Extract the (X, Y) coordinate from the center of the cell holding the provided text.  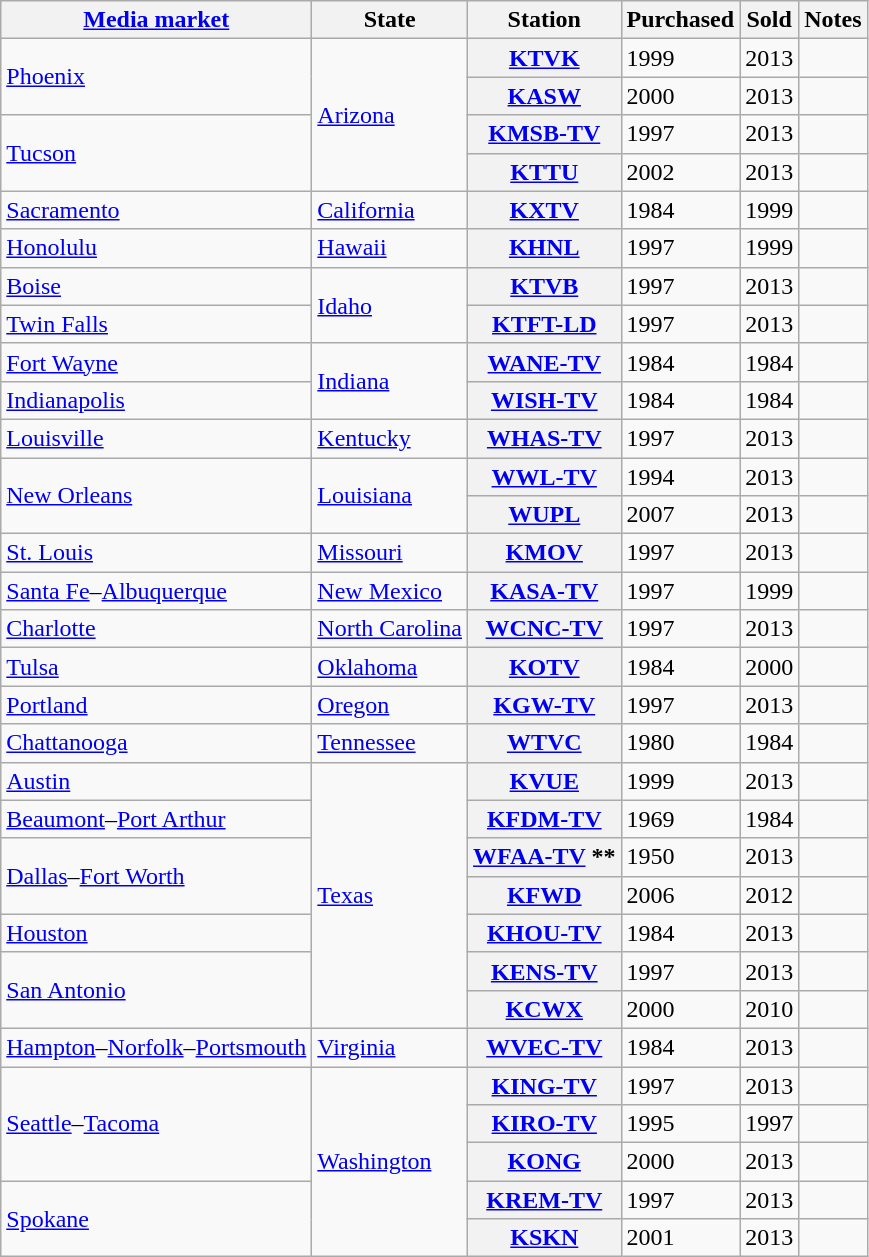
St. Louis (156, 553)
2001 (680, 1238)
1995 (680, 1124)
Oklahoma (390, 667)
North Carolina (390, 629)
KENS-TV (545, 971)
Arizona (390, 115)
KTVK (545, 58)
Louisville (156, 438)
San Antonio (156, 990)
Idaho (390, 305)
Media market (156, 20)
Boise (156, 286)
Hawaii (390, 248)
Twin Falls (156, 324)
Oregon (390, 705)
KMOV (545, 553)
KHNL (545, 248)
Spokane (156, 1219)
2002 (680, 172)
Station (545, 20)
1980 (680, 743)
Tennessee (390, 743)
Charlotte (156, 629)
KOTV (545, 667)
Dallas–Fort Worth (156, 876)
KTFT-LD (545, 324)
KASW (545, 96)
KFDM-TV (545, 819)
1969 (680, 819)
2006 (680, 895)
KREM-TV (545, 1200)
WUPL (545, 515)
Santa Fe–Albuquerque (156, 591)
KXTV (545, 210)
WWL-TV (545, 477)
Missouri (390, 553)
KSKN (545, 1238)
KMSB-TV (545, 134)
1950 (680, 857)
California (390, 210)
KCWX (545, 1009)
Phoenix (156, 77)
KING-TV (545, 1085)
Notes (833, 20)
State (390, 20)
WFAA-TV ** (545, 857)
KIRO-TV (545, 1124)
2007 (680, 515)
Honolulu (156, 248)
WVEC-TV (545, 1047)
Chattanooga (156, 743)
Beaumont–Port Arthur (156, 819)
Tulsa (156, 667)
KHOU-TV (545, 933)
Kentucky (390, 438)
WHAS-TV (545, 438)
Portland (156, 705)
Washington (390, 1161)
Hampton–Norfolk–Portsmouth (156, 1047)
WANE-TV (545, 362)
WISH-TV (545, 400)
2012 (770, 895)
Purchased (680, 20)
Houston (156, 933)
Sacramento (156, 210)
2010 (770, 1009)
Fort Wayne (156, 362)
WTVC (545, 743)
WCNC-TV (545, 629)
New Orleans (156, 496)
Seattle–Tacoma (156, 1123)
Sold (770, 20)
KFWD (545, 895)
KASA-TV (545, 591)
1994 (680, 477)
KTTU (545, 172)
KTVB (545, 286)
Indiana (390, 381)
New Mexico (390, 591)
Virginia (390, 1047)
KONG (545, 1162)
KGW-TV (545, 705)
Texas (390, 895)
Louisiana (390, 496)
Tucson (156, 153)
Indianapolis (156, 400)
KVUE (545, 781)
Austin (156, 781)
